Locate the cell with the specified text and output its (X, Y) center coordinate. 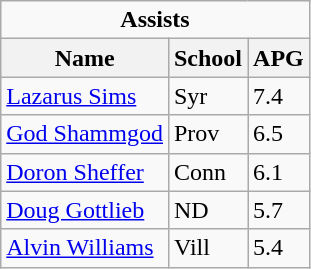
ND (208, 210)
Assists (156, 20)
Doug Gottlieb (85, 210)
6.5 (279, 134)
APG (279, 58)
5.4 (279, 248)
6.1 (279, 172)
School (208, 58)
Alvin Williams (85, 248)
Prov (208, 134)
Name (85, 58)
God Shammgod (85, 134)
5.7 (279, 210)
Doron Sheffer (85, 172)
7.4 (279, 96)
Conn (208, 172)
Lazarus Sims (85, 96)
Vill (208, 248)
Syr (208, 96)
